Detect which cell encompasses the target text, then output its [x, y] center coordinate. 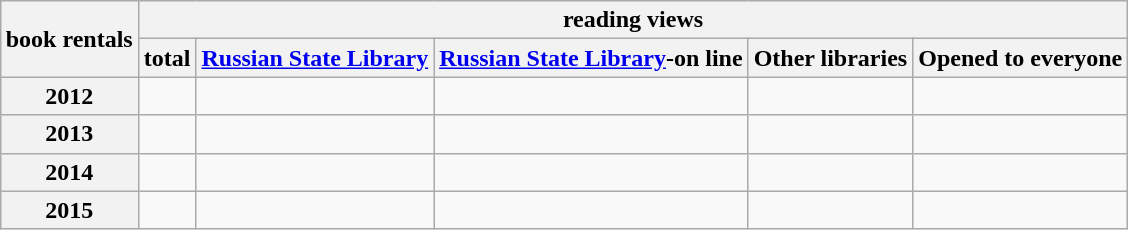
2015 [69, 210]
Opened to everyone [1020, 58]
book rentals [69, 39]
total [167, 58]
Other libraries [830, 58]
Russian State Library [315, 58]
reading views [633, 20]
2013 [69, 134]
2012 [69, 96]
Russian State Library-on line [591, 58]
2014 [69, 172]
